Return [X, Y] of the center of cell containing provided text 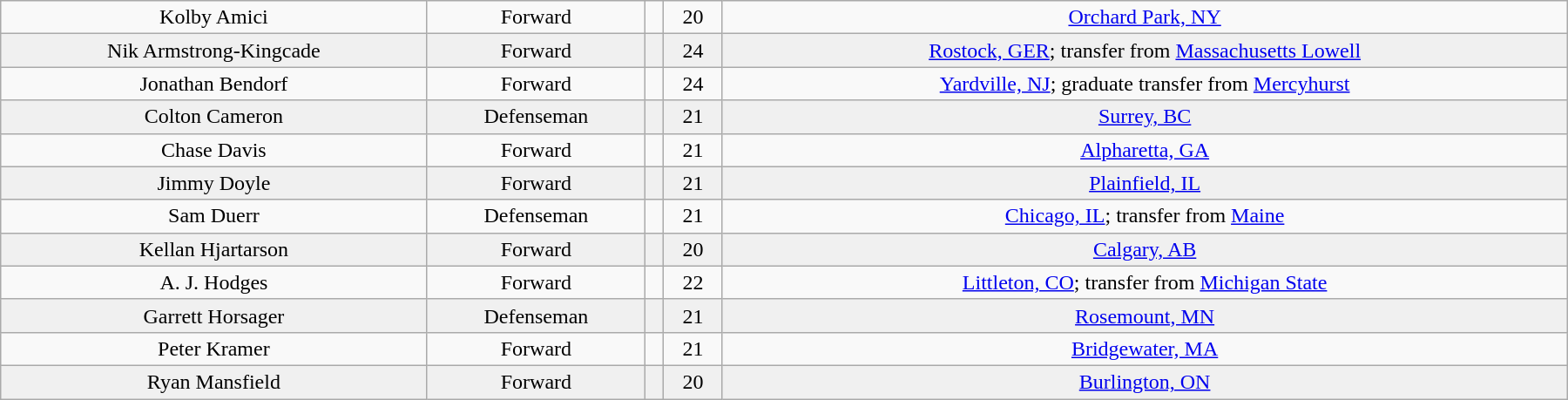
Colton Cameron [214, 117]
Chicago, IL; transfer from Maine [1145, 216]
Alpharetta, GA [1145, 150]
A. J. Hodges [214, 282]
Kolby Amici [214, 17]
Surrey, BC [1145, 117]
Nik Armstrong-Kingcade [214, 51]
Ryan Mansfield [214, 382]
Orchard Park, NY [1145, 17]
Peter Kramer [214, 349]
Jimmy Doyle [214, 183]
Burlington, ON [1145, 382]
Yardville, NJ; graduate transfer from Mercyhurst [1145, 84]
Bridgewater, MA [1145, 349]
Calgary, AB [1145, 249]
Littleton, CO; transfer from Michigan State [1145, 282]
Chase Davis [214, 150]
Garrett Horsager [214, 315]
Rosemount, MN [1145, 315]
Plainfield, IL [1145, 183]
Rostock, GER; transfer from Massachusetts Lowell [1145, 51]
Jonathan Bendorf [214, 84]
Sam Duerr [214, 216]
22 [693, 282]
Kellan Hjartarson [214, 249]
